Find where the given text appears and provide that cell's center as [x, y] coordinate. 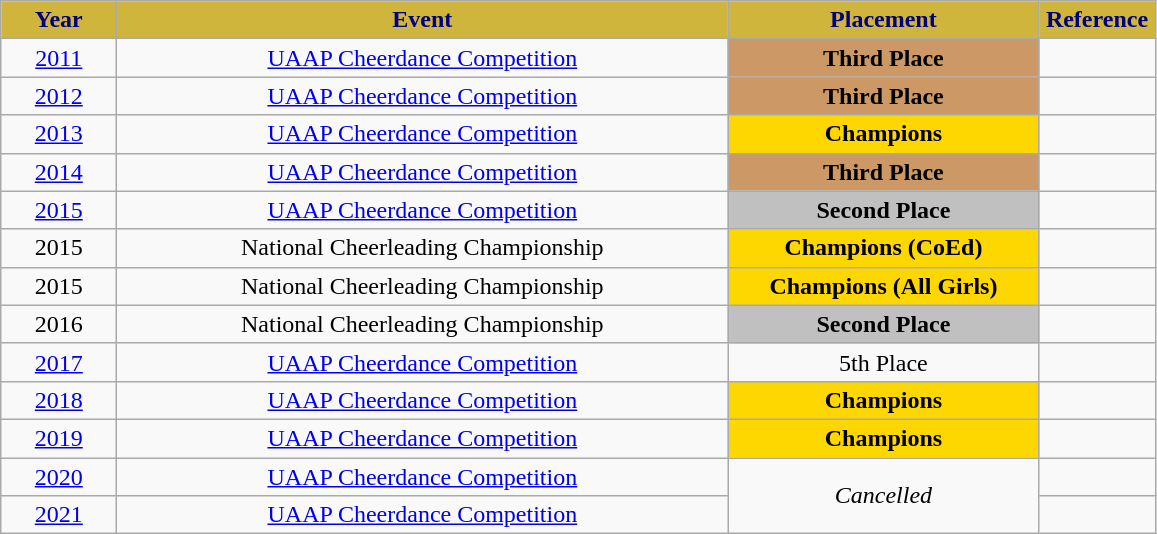
2012 [59, 96]
Champions (All Girls) [884, 286]
2011 [59, 58]
Cancelled [884, 496]
Year [59, 20]
Champions (CoEd) [884, 248]
2017 [59, 362]
Reference [1097, 20]
5th Place [884, 362]
2016 [59, 324]
2014 [59, 172]
2021 [59, 515]
2019 [59, 438]
Event [422, 20]
2020 [59, 477]
2013 [59, 134]
Placement [884, 20]
2018 [59, 400]
